Find where the given text appears and provide that cell's center as (X, Y) coordinate. 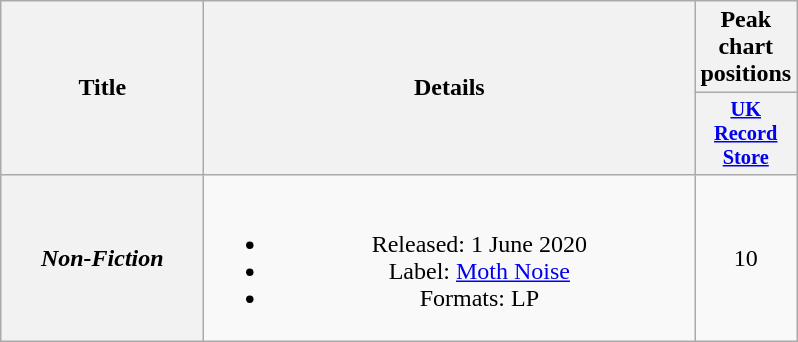
Released: 1 June 2020Label: Moth NoiseFormats: LP (450, 258)
Non-Fiction (102, 258)
Details (450, 88)
Peak chart positions (746, 47)
UKRecordStore (746, 134)
Title (102, 88)
10 (746, 258)
